Detect which cell encompasses the target text, then output its (x, y) center coordinate. 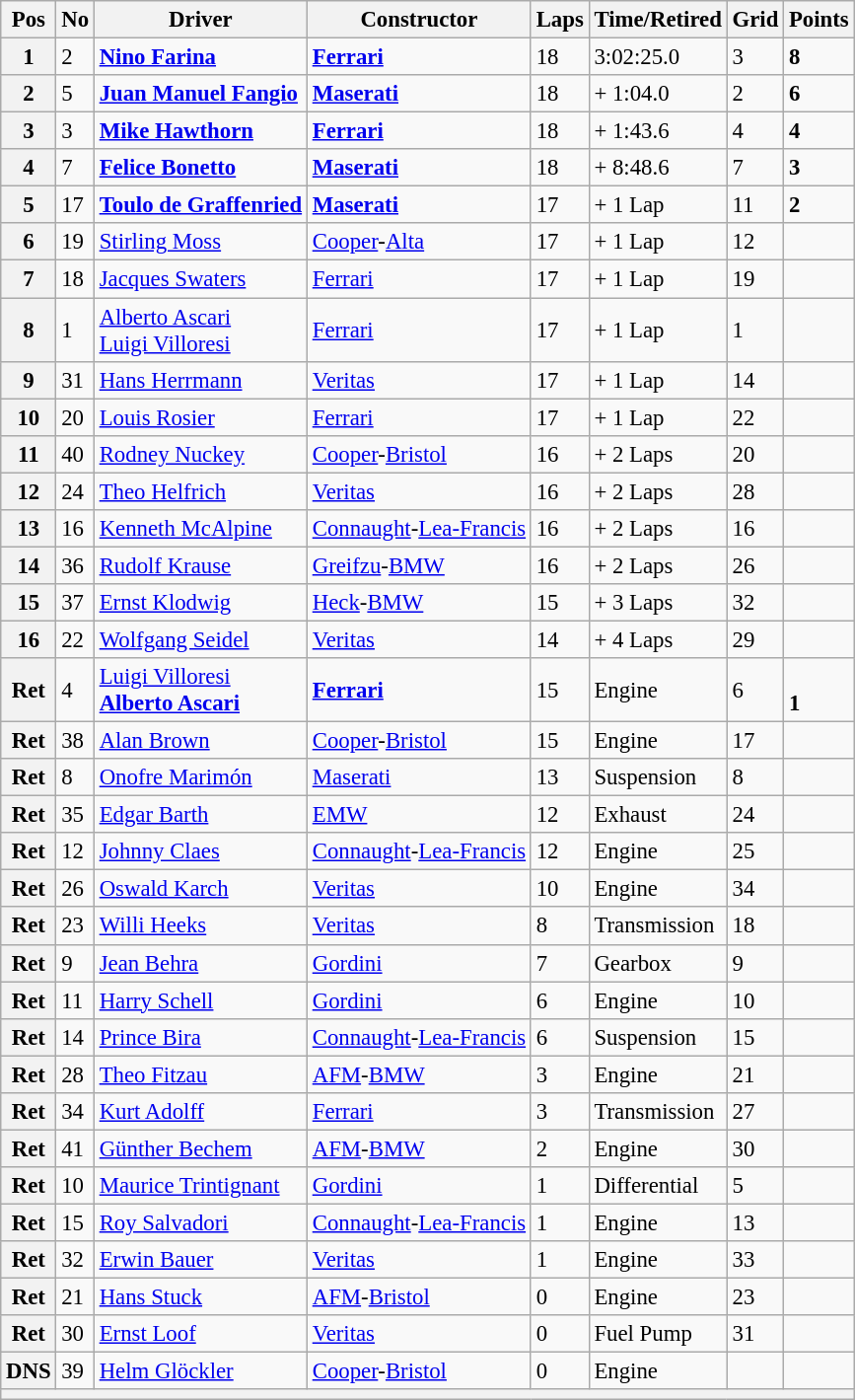
Willi Heeks (200, 926)
Prince Bira (200, 1037)
Hans Herrmann (200, 380)
+ 4 Laps (658, 639)
33 (755, 1260)
Stirling Moss (200, 242)
Kenneth McAlpine (200, 529)
Mike Hawthorn (200, 131)
39 (75, 1371)
Felice Bonetto (200, 168)
27 (755, 1112)
Time/Retired (658, 20)
Louis Rosier (200, 417)
Maurice Trintignant (200, 1186)
Ernst Loof (200, 1334)
25 (755, 851)
Driver (200, 20)
Juan Manuel Fangio (200, 94)
Jacques Swaters (200, 279)
Erwin Bauer (200, 1260)
Hans Stuck (200, 1297)
Roy Salvadori (200, 1222)
Kurt Adolff (200, 1112)
41 (75, 1148)
Pos (29, 20)
Theo Fitzau (200, 1074)
Nino Farina (200, 57)
DNS (29, 1371)
Gearbox (658, 963)
Toulo de Graffenried (200, 205)
Oswald Karch (200, 889)
Wolfgang Seidel (200, 639)
+ 1:43.6 (658, 131)
38 (75, 741)
Edgar Barth (200, 815)
36 (75, 565)
Exhaust (658, 815)
Greifzu-BMW (418, 565)
Grid (755, 20)
Harry Schell (200, 1000)
Alan Brown (200, 741)
Constructor (418, 20)
Points (819, 20)
+ 1:04.0 (658, 94)
Alberto Ascari Luigi Villoresi (200, 330)
AFM-Bristol (418, 1297)
37 (75, 603)
35 (75, 815)
Cooper-Alta (418, 242)
Günther Bechem (200, 1148)
No (75, 20)
Heck-BMW (418, 603)
Differential (658, 1186)
Helm Glöckler (200, 1371)
Rodney Nuckey (200, 454)
3:02:25.0 (658, 57)
Luigi Villoresi Alberto Ascari (200, 691)
Theo Helfrich (200, 491)
Onofre Marimón (200, 777)
Ernst Klodwig (200, 603)
Johnny Claes (200, 851)
29 (755, 639)
+ 8:48.6 (658, 168)
Rudolf Krause (200, 565)
40 (75, 454)
Fuel Pump (658, 1334)
EMW (418, 815)
+ 3 Laps (658, 603)
Jean Behra (200, 963)
Laps (560, 20)
